Extract the (X, Y) coordinate from the center of the cell holding the provided text.  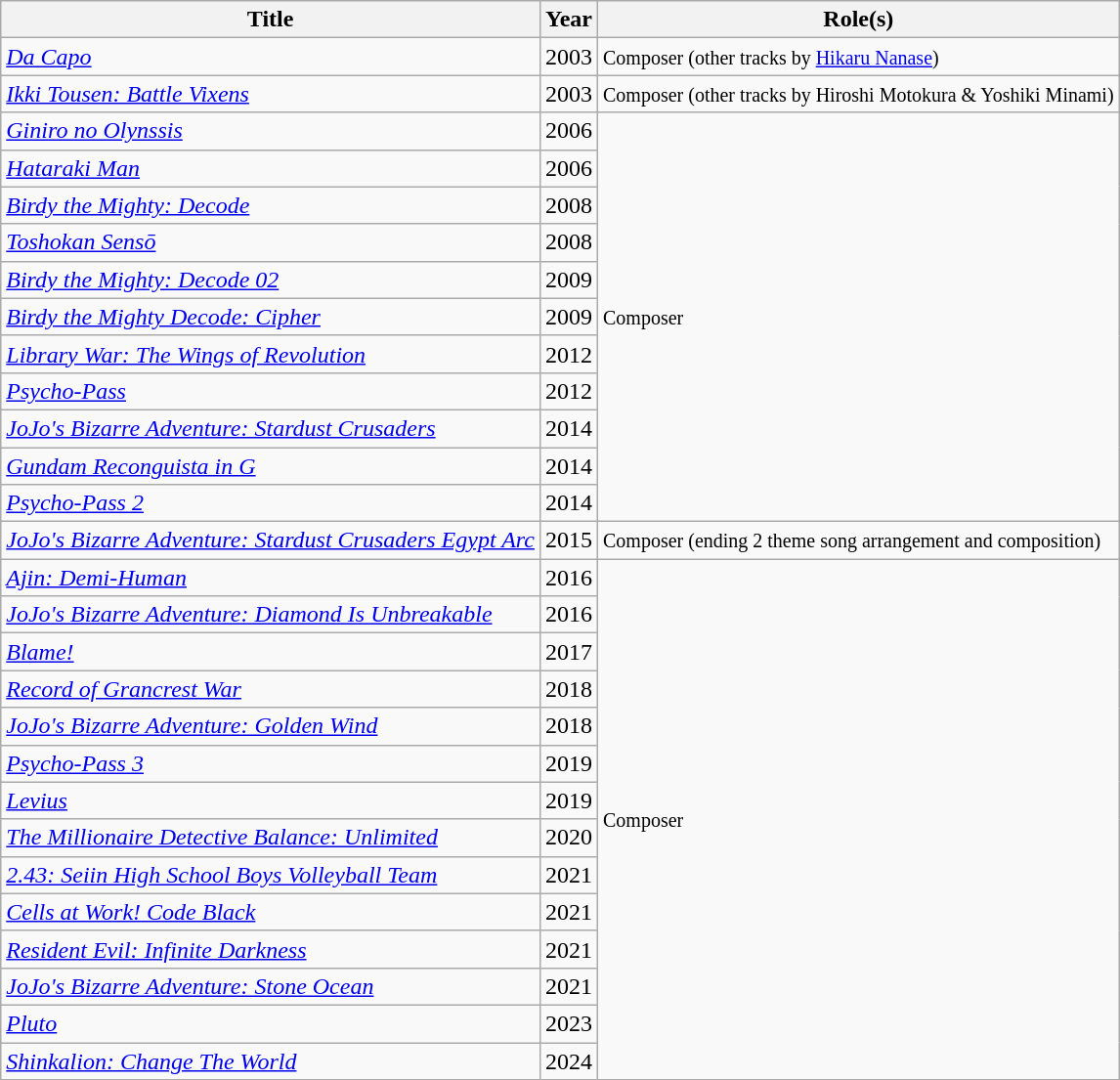
2.43: Seiin High School Boys Volleyball Team (271, 875)
Library War: The Wings of Revolution (271, 354)
Year (569, 20)
2020 (569, 838)
Pluto (271, 1023)
JoJo's Bizarre Adventure: Stardust Crusaders (271, 428)
Title (271, 20)
Psycho-Pass 3 (271, 763)
2017 (569, 652)
Birdy the Mighty Decode: Cipher (271, 317)
Record of Grancrest War (271, 689)
Psycho-Pass (271, 391)
Hataraki Man (271, 168)
Composer (other tracks by Hiroshi Motokura & Yoshiki Minami) (859, 94)
The Millionaire Detective Balance: Unlimited (271, 838)
Composer (ending 2 theme song arrangement and composition) (859, 540)
Birdy the Mighty: Decode (271, 205)
JoJo's Bizarre Adventure: Stone Ocean (271, 986)
Cells at Work! Code Black (271, 912)
Da Capo (271, 57)
Resident Evil: Infinite Darkness (271, 949)
Ikki Tousen: Battle Vixens (271, 94)
Gundam Reconguista in G (271, 466)
Psycho-Pass 2 (271, 503)
Levius (271, 800)
Birdy the Mighty: Decode 02 (271, 280)
JoJo's Bizarre Adventure: Diamond Is Unbreakable (271, 615)
Composer (other tracks by Hikaru Nanase) (859, 57)
Toshokan Sensō (271, 242)
Blame! (271, 652)
Giniro no Olynssis (271, 131)
Role(s) (859, 20)
2015 (569, 540)
JoJo's Bizarre Adventure: Golden Wind (271, 726)
Ajin: Demi-Human (271, 578)
Shinkalion: Change The World (271, 1060)
2024 (569, 1060)
2023 (569, 1023)
JoJo's Bizarre Adventure: Stardust Crusaders Egypt Arc (271, 540)
